Pinpoint the cell where the given text exists, returning its (x, y) midpoint coordinate. 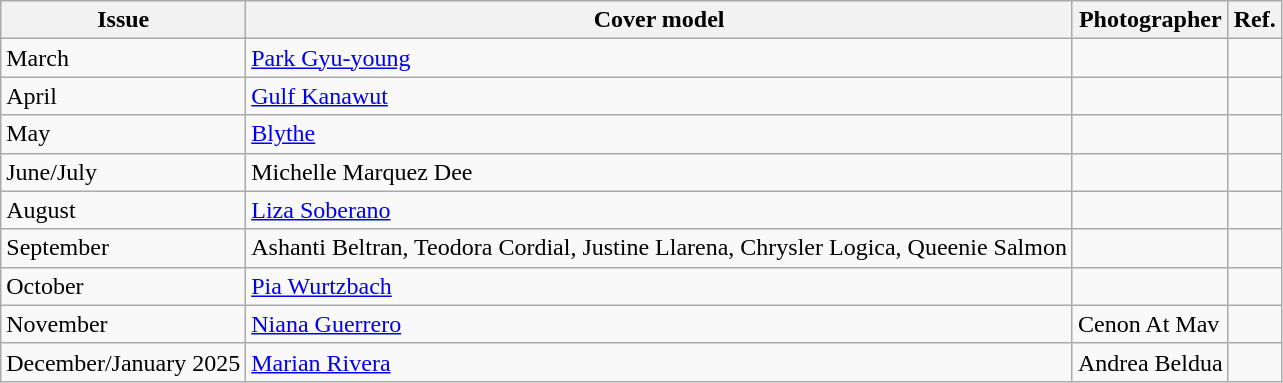
June/July (124, 172)
Liza Soberano (660, 210)
Blythe (660, 134)
September (124, 248)
Andrea Beldua (1150, 362)
May (124, 134)
Photographer (1150, 20)
Gulf Kanawut (660, 96)
Marian Rivera (660, 362)
April (124, 96)
October (124, 286)
Cover model (660, 20)
December/January 2025 (124, 362)
Michelle Marquez Dee (660, 172)
Ref. (1254, 20)
Pia Wurtzbach (660, 286)
Ashanti Beltran, Teodora Cordial, Justine Llarena, Chrysler Logica, Queenie Salmon (660, 248)
Niana Guerrero (660, 324)
August (124, 210)
March (124, 58)
Issue (124, 20)
Park Gyu-young (660, 58)
Cenon At Mav (1150, 324)
November (124, 324)
